Return (x, y) of the center of cell containing provided text 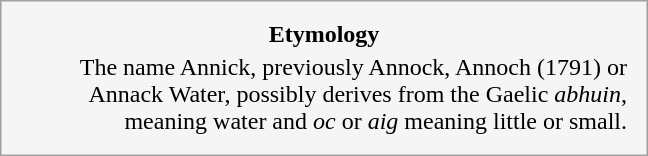
Etymology (324, 35)
